Pinpoint the cell where the given text exists, returning its (X, Y) midpoint coordinate. 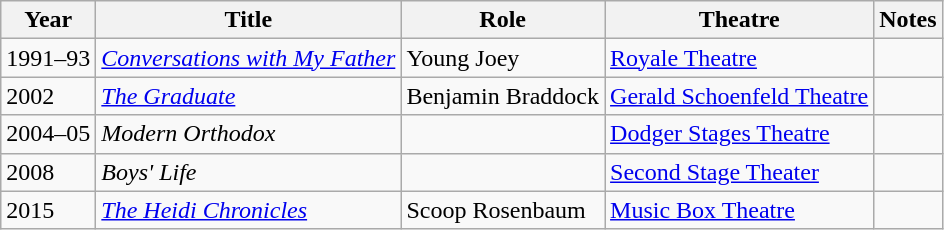
Young Joey (503, 58)
2004–05 (48, 134)
Theatre (740, 20)
1991–93 (48, 58)
Music Box Theatre (740, 210)
Benjamin Braddock (503, 96)
Role (503, 20)
Notes (908, 20)
2002 (48, 96)
Conversations with My Father (248, 58)
Boys' Life (248, 172)
2008 (48, 172)
Year (48, 20)
Modern Orthodox (248, 134)
Second Stage Theater (740, 172)
Title (248, 20)
Gerald Schoenfeld Theatre (740, 96)
The Heidi Chronicles (248, 210)
Royale Theatre (740, 58)
Scoop Rosenbaum (503, 210)
2015 (48, 210)
Dodger Stages Theatre (740, 134)
The Graduate (248, 96)
